Locate the cell with the specified text and output its [X, Y] center coordinate. 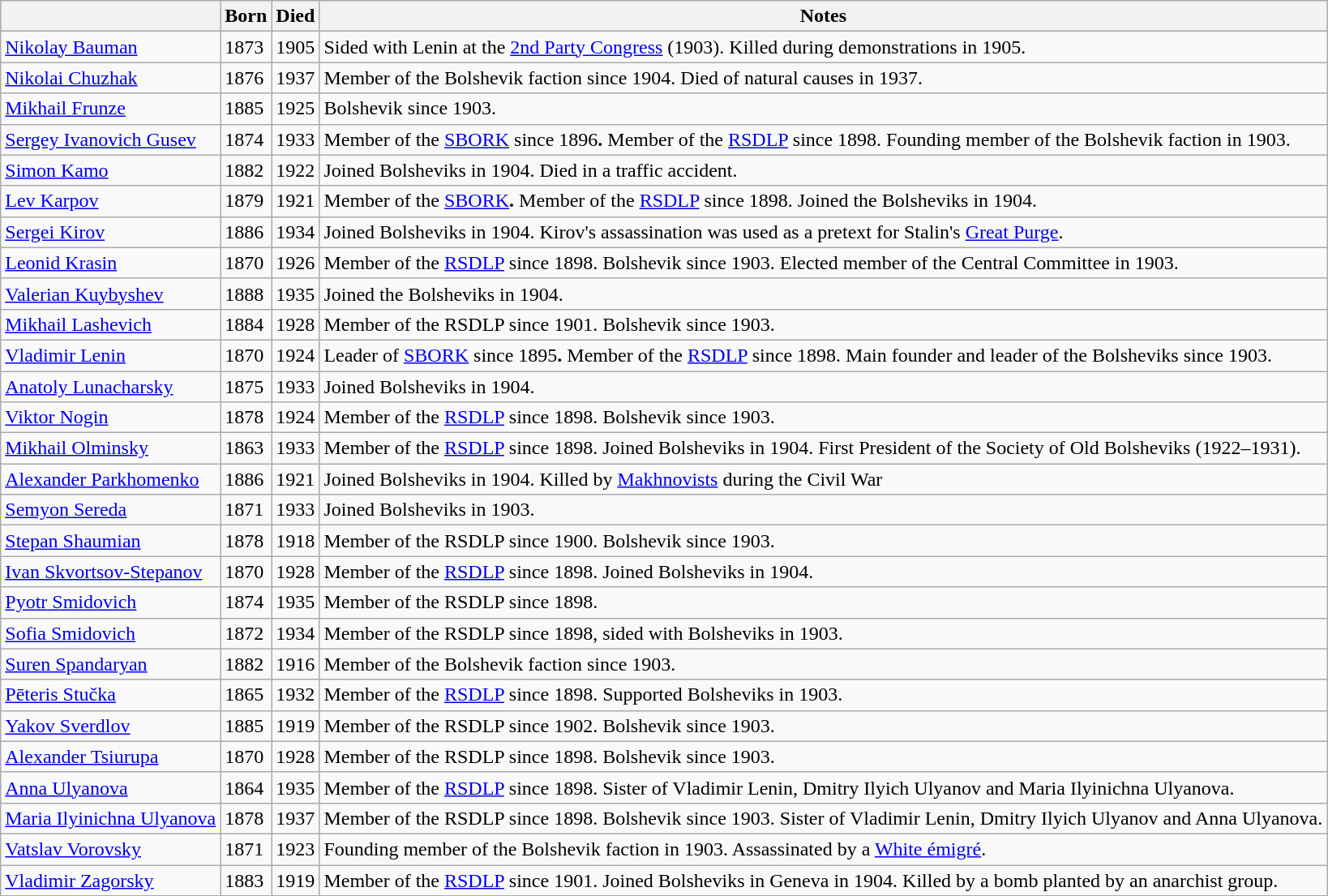
Sided with Lenin at the 2nd Party Congress (1903). Killed during demonstrations in 1905. [824, 47]
Maria Ilyinichna Ulyanova [110, 818]
Mikhail Frunze [110, 109]
1863 [246, 448]
1923 [295, 849]
Born [246, 16]
Vladimir Lenin [110, 355]
Died [295, 16]
1916 [295, 664]
Member of the RSDLP since 1898. Joined Bolsheviks in 1904. [824, 572]
Vladimir Zagorsky [110, 880]
Valerian Kuybyshev [110, 294]
Member of the RSDLP since 1898. Bolshevik since 1903. Sister of Vladimir Lenin, Dmitry Ilyich Ulyanov and Anna Ulyanova. [824, 818]
Member of the RSDLP since 1901. Joined Bolsheviks in Geneva in 1904. Killed by a bomb planted by an anarchist group. [824, 880]
Alexander Parkhomenko [110, 479]
Founding member of the Bolshevik faction in 1903. Assassinated by a White émigré. [824, 849]
Member of the RSDLP since 1898, sided with Bolsheviks in 1903. [824, 633]
Nikolai Chuzhak [110, 78]
Member of the RSDLP since 1898. Joined Bolsheviks in 1904. First President of the Society of Old Bolsheviks (1922–1931). [824, 448]
1918 [295, 541]
Pyotr Smidovich [110, 602]
Leader of SBORK since 1895. Member of the RSDLP since 1898. Main founder and leader of the Bolsheviks since 1903. [824, 355]
Ivan Skvortsov-Stepanov [110, 572]
1875 [246, 387]
Nikolay Bauman [110, 47]
Lev Karpov [110, 201]
Stepan Shaumian [110, 541]
Joined Bolsheviks in 1903. [824, 510]
1872 [246, 633]
1865 [246, 695]
Vatslav Vorovsky [110, 849]
1932 [295, 695]
Sergey Ivanovich Gusev [110, 139]
Member of the RSDLP since 1898. [824, 602]
1905 [295, 47]
Anatoly Lunacharsky [110, 387]
Simon Kamo [110, 170]
Sergei Kirov [110, 232]
Member of the SBORK. Member of the RSDLP since 1898. Joined the Bolsheviks in 1904. [824, 201]
Mikhail Olminsky [110, 448]
Mikhail Lashevich [110, 324]
Notes [824, 16]
Joined Bolsheviks in 1904. Kirov's assassination was used as a pretext for Stalin's Great Purge. [824, 232]
1873 [246, 47]
Joined Bolsheviks in 1904. Died in a traffic accident. [824, 170]
Leonid Krasin [110, 263]
Suren Spandaryan [110, 664]
1926 [295, 263]
Sofia Smidovich [110, 633]
Viktor Nogin [110, 418]
Alexander Tsiurupa [110, 757]
Member of the SBORK since 1896. Member of the RSDLP since 1898. Founding member of the Bolshevik faction in 1903. [824, 139]
1922 [295, 170]
Semyon Sereda [110, 510]
Yakov Sverdlov [110, 726]
1879 [246, 201]
Joined Bolsheviks in 1904. [824, 387]
1925 [295, 109]
1888 [246, 294]
Member of the RSDLP since 1898. Bolshevik since 1903. Elected member of the Central Committee in 1903. [824, 263]
Bolshevik since 1903. [824, 109]
1884 [246, 324]
Member of the RSDLP since 1898. Supported Bolsheviks in 1903. [824, 695]
Joined Bolsheviks in 1904. Killed by Makhnovists during the Civil War [824, 479]
Member of the RSDLP since 1901. Bolshevik since 1903. [824, 324]
Member of the RSDLP since 1902. Bolshevik since 1903. [824, 726]
Member of the Bolshevik faction since 1904. Died of natural causes in 1937. [824, 78]
Joined the Bolsheviks in 1904. [824, 294]
1864 [246, 787]
1876 [246, 78]
Member of the Bolshevik faction since 1903. [824, 664]
Anna Ulyanova [110, 787]
Member of the RSDLP since 1898. Sister of Vladimir Lenin, Dmitry Ilyich Ulyanov and Maria Ilyinichna Ulyanova. [824, 787]
Member of the RSDLP since 1900. Bolshevik since 1903. [824, 541]
1883 [246, 880]
Pēteris Stučka [110, 695]
